Output the (X, Y) coordinate of the center of the cell containing the given text.  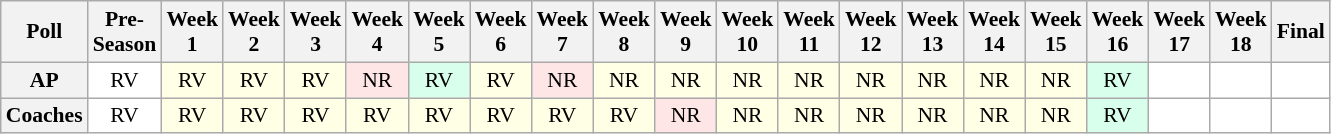
Week11 (809, 32)
Coaches (44, 116)
Poll (44, 32)
Week13 (933, 32)
Week14 (994, 32)
Week12 (871, 32)
Week7 (562, 32)
Pre-Season (125, 32)
Week10 (748, 32)
Week3 (316, 32)
Week4 (377, 32)
Final (1301, 32)
Week1 (192, 32)
Week17 (1179, 32)
Week5 (439, 32)
Week16 (1118, 32)
Week9 (686, 32)
Week18 (1241, 32)
Week8 (624, 32)
Week15 (1056, 32)
AP (44, 80)
Week2 (254, 32)
Week6 (501, 32)
